Determine the (X, Y) coordinate at the center of the cell enclosing the given text.  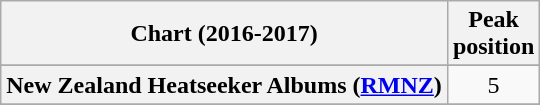
Chart (2016-2017) (224, 34)
Peak position (493, 34)
5 (493, 85)
New Zealand Heatseeker Albums (RMNZ) (224, 85)
